Locate the cell with the specified text and output its [x, y] center coordinate. 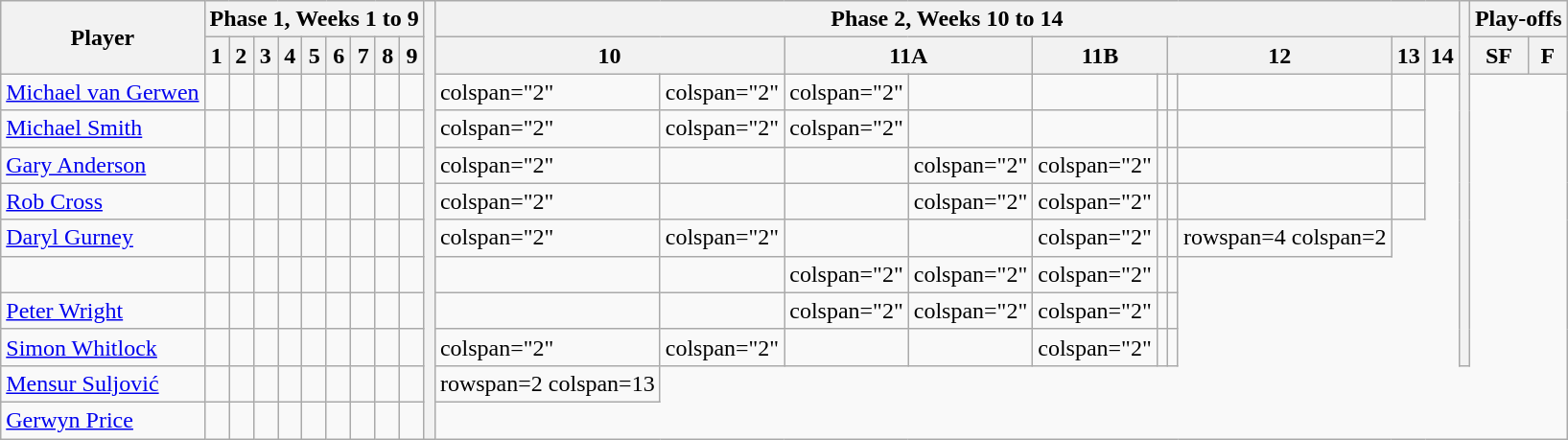
14 [1442, 56]
4 [290, 56]
10 [609, 56]
7 [363, 56]
2 [242, 56]
Peter Wright [103, 311]
13 [1408, 56]
11B [1101, 56]
5 [315, 56]
Rob Cross [103, 201]
11A [909, 56]
Gary Anderson [103, 165]
Player [103, 37]
Phase 1, Weeks 1 to 9 [315, 19]
Phase 2, Weeks 10 to 14 [947, 19]
Play-offs [1518, 19]
SF [1498, 56]
3 [265, 56]
Mensur Suljović [103, 383]
Simon Whitlock [103, 347]
F [1548, 56]
9 [412, 56]
rowspan=2 colspan=13 [547, 383]
8 [387, 56]
Michael Smith [103, 128]
6 [338, 56]
Daryl Gurney [103, 238]
1 [217, 56]
rowspan=4 colspan=2 [1285, 238]
Gerwyn Price [103, 420]
12 [1279, 56]
Michael van Gerwen [103, 92]
